Detect which cell encompasses the target text, then output its [x, y] center coordinate. 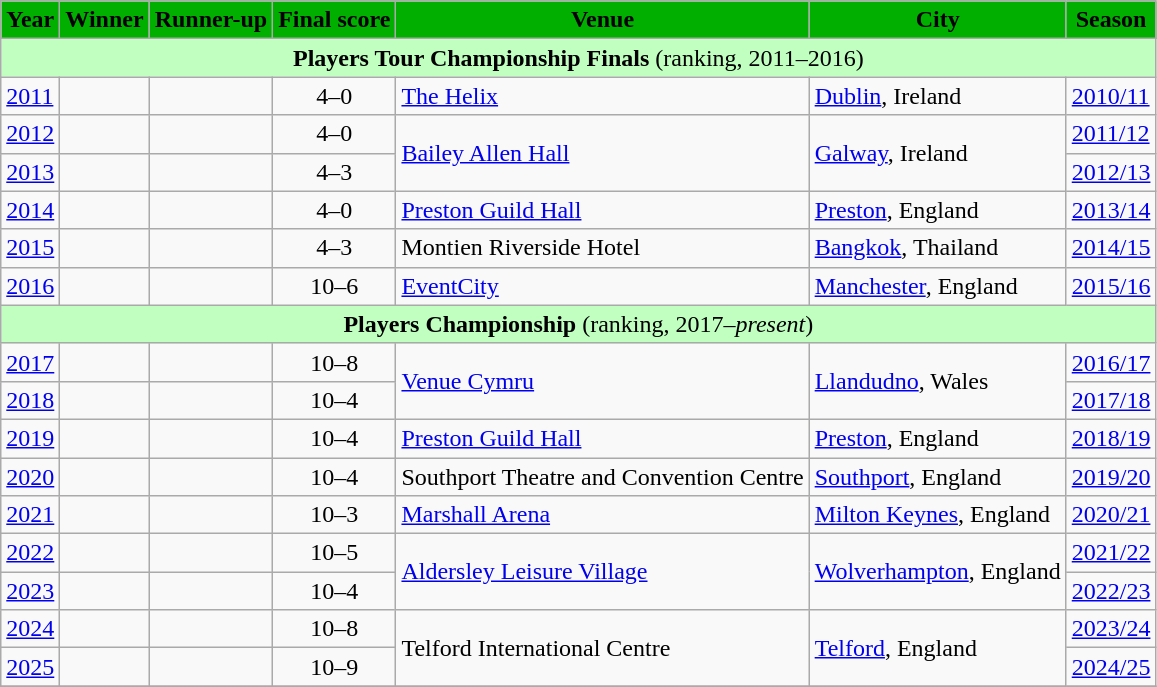
Galway, Ireland [938, 153]
2023/24 [1111, 629]
2020/21 [1111, 515]
Winner [104, 20]
Season [1111, 20]
Players Championship (ranking, 2017–present) [578, 324]
2021 [30, 515]
2019/20 [1111, 477]
Bailey Allen Hall [602, 153]
Final score [334, 20]
Wolverhampton, England [938, 572]
Year [30, 20]
Telford, England [938, 648]
2021/22 [1111, 553]
2025 [30, 667]
Manchester, England [938, 286]
2019 [30, 438]
2013/14 [1111, 210]
Dublin, Ireland [938, 96]
2013 [30, 172]
2024/25 [1111, 667]
Telford International Centre [602, 648]
2018 [30, 400]
2012 [30, 134]
2014/15 [1111, 248]
2017 [30, 362]
Venue Cymru [602, 381]
Venue [602, 20]
2016 [30, 286]
2020 [30, 477]
2015/16 [1111, 286]
10–5 [334, 553]
2012/13 [1111, 172]
Runner-up [211, 20]
2016/17 [1111, 362]
2022 [30, 553]
2018/19 [1111, 438]
2015 [30, 248]
2022/23 [1111, 591]
Marshall Arena [602, 515]
Southport Theatre and Convention Centre [602, 477]
Southport, England [938, 477]
2024 [30, 629]
2014 [30, 210]
2011/12 [1111, 134]
2011 [30, 96]
Montien Riverside Hotel [602, 248]
2010/11 [1111, 96]
The Helix [602, 96]
2017/18 [1111, 400]
Milton Keynes, England [938, 515]
Aldersley Leisure Village [602, 572]
City [938, 20]
Players Tour Championship Finals (ranking, 2011–2016) [578, 58]
Llandudno, Wales [938, 381]
10–6 [334, 286]
Bangkok, Thailand [938, 248]
10–3 [334, 515]
10–9 [334, 667]
2023 [30, 591]
EventCity [602, 286]
